From the cell containing the given text, extract its center point as [X, Y] coordinate. 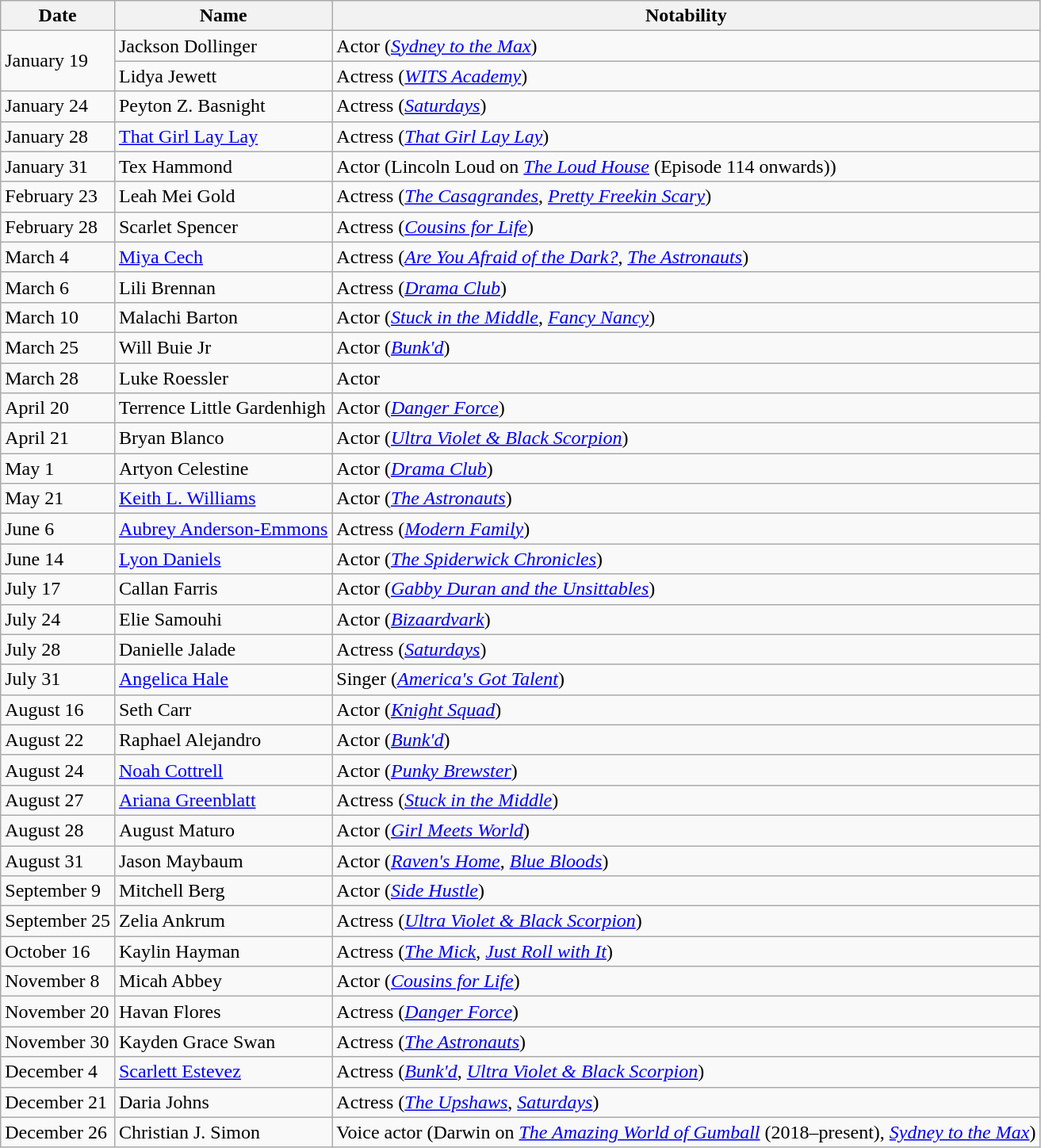
Lyon Daniels [223, 559]
December 26 [58, 1132]
Date [58, 16]
August 24 [58, 770]
January 24 [58, 106]
September 9 [58, 891]
Miya Cech [223, 257]
Leah Mei Gold [223, 197]
April 20 [58, 408]
May 1 [58, 469]
Actor (Drama Club) [687, 469]
Actor (Sydney to the Max) [687, 46]
Angelica Hale [223, 679]
Havan Flores [223, 1012]
Seth Carr [223, 710]
Will Buie Jr [223, 347]
Lidya Jewett [223, 76]
Christian J. Simon [223, 1132]
Scarlet Spencer [223, 227]
Actress (WITS Academy) [687, 76]
Voice actor (Darwin on The Amazing World of Gumball (2018–present), Sydney to the Max) [687, 1132]
Raphael Alejandro [223, 740]
August Maturo [223, 830]
Name [223, 16]
Actor (The Astronauts) [687, 499]
Lili Brennan [223, 287]
Actor (Punky Brewster) [687, 770]
Actress (That Girl Lay Lay) [687, 136]
Actor (Bizaardvark) [687, 619]
Scarlett Estevez [223, 1072]
Zelia Ankrum [223, 921]
May 21 [58, 499]
Keith L. Williams [223, 499]
January 28 [58, 136]
March 4 [58, 257]
Ariana Greenblatt [223, 800]
Actress (Ultra Violet & Black Scorpion) [687, 921]
Actress (The Upshaws, Saturdays) [687, 1102]
March 28 [58, 378]
February 28 [58, 227]
Danielle Jalade [223, 649]
Actress (The Casagrandes, Pretty Freekin Scary) [687, 197]
Peyton Z. Basnight [223, 106]
Actor (Knight Squad) [687, 710]
September 25 [58, 921]
November 8 [58, 982]
Actress (Cousins for Life) [687, 227]
August 31 [58, 860]
Actor (The Spiderwick Chronicles) [687, 559]
Actor (Stuck in the Middle, Fancy Nancy) [687, 317]
August 22 [58, 740]
Mitchell Berg [223, 891]
Artyon Celestine [223, 469]
Actress (Drama Club) [687, 287]
July 31 [58, 679]
October 16 [58, 951]
January 19 [58, 61]
Daria Johns [223, 1102]
That Girl Lay Lay [223, 136]
March 25 [58, 347]
Tex Hammond [223, 166]
March 6 [58, 287]
Aubrey Anderson-Emmons [223, 529]
Luke Roessler [223, 378]
Actress (Modern Family) [687, 529]
Actor (Raven's Home, Blue Bloods) [687, 860]
June 6 [58, 529]
Kaylin Hayman [223, 951]
July 28 [58, 649]
Noah Cottrell [223, 770]
Actor (Girl Meets World) [687, 830]
Singer (America's Got Talent) [687, 679]
Actress (The Mick, Just Roll with It) [687, 951]
July 17 [58, 589]
Notability [687, 16]
Actor (Danger Force) [687, 408]
November 30 [58, 1042]
Kayden Grace Swan [223, 1042]
August 28 [58, 830]
Actress (Danger Force) [687, 1012]
Actor (Gabby Duran and the Unsittables) [687, 589]
March 10 [58, 317]
Actor (Lincoln Loud on The Loud House (Episode 114 onwards)) [687, 166]
Elie Samouhi [223, 619]
December 21 [58, 1102]
Actress (Stuck in the Middle) [687, 800]
Actress (Are You Afraid of the Dark?, The Astronauts) [687, 257]
Actor (Side Hustle) [687, 891]
Actor (Cousins for Life) [687, 982]
June 14 [58, 559]
Actress (The Astronauts) [687, 1042]
February 23 [58, 197]
Callan Farris [223, 589]
August 16 [58, 710]
August 27 [58, 800]
Terrence Little Gardenhigh [223, 408]
Actress (Bunk'd, Ultra Violet & Black Scorpion) [687, 1072]
Jason Maybaum [223, 860]
April 21 [58, 438]
Actor [687, 378]
December 4 [58, 1072]
Micah Abbey [223, 982]
July 24 [58, 619]
Malachi Barton [223, 317]
Bryan Blanco [223, 438]
January 31 [58, 166]
Jackson Dollinger [223, 46]
November 20 [58, 1012]
Actor (Ultra Violet & Black Scorpion) [687, 438]
